Pinpoint the cell where the given text exists, returning its [x, y] midpoint coordinate. 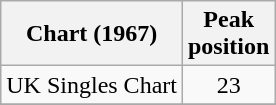
UK Singles Chart [92, 85]
Chart (1967) [92, 34]
Peakposition [228, 34]
23 [228, 85]
